Output the (X, Y) coordinate of the center of the cell containing the given text.  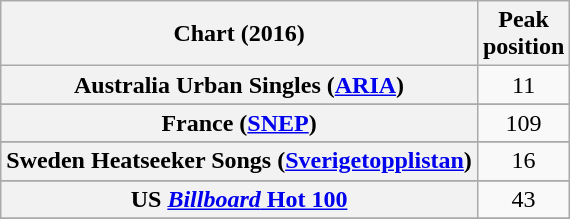
France (SNEP) (240, 123)
11 (523, 85)
US Billboard Hot 100 (240, 199)
16 (523, 161)
Chart (2016) (240, 34)
Sweden Heatseeker Songs (Sverigetopplistan) (240, 161)
Peakposition (523, 34)
43 (523, 199)
109 (523, 123)
Australia Urban Singles (ARIA) (240, 85)
